Determine the [X, Y] coordinate at the center of the cell enclosing the given text.  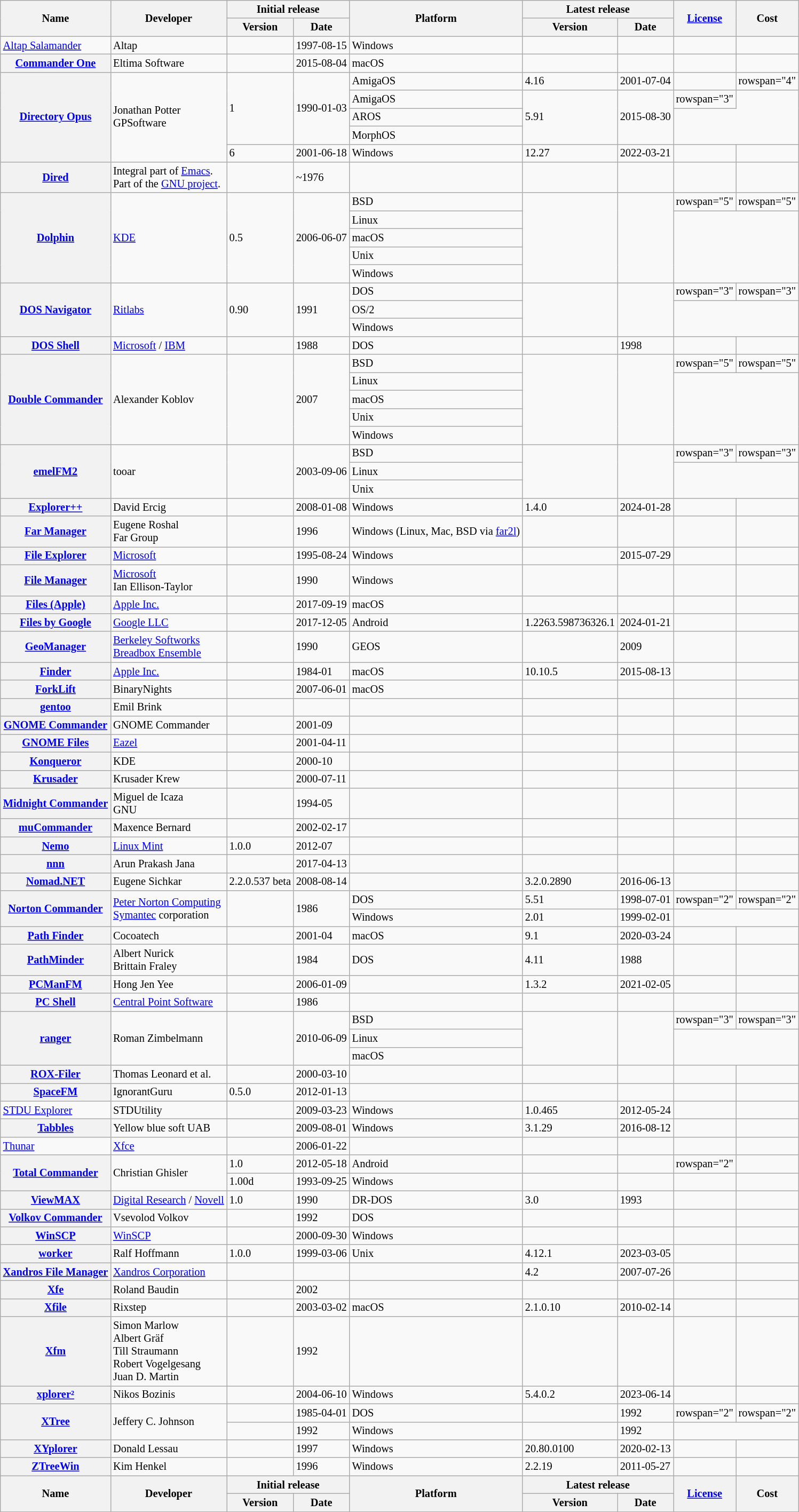
XYplorer [56, 1448]
Xandros Corporation [169, 1272]
emelFM2 [56, 471]
2012-01-13 [321, 1092]
2007-07-26 [646, 1272]
2002 [321, 1289]
1997-08-15 [321, 45]
2015-08-30 [646, 117]
9.1 [570, 936]
6 [260, 153]
1.00d [260, 1182]
MorphOS [436, 135]
Xfce [169, 1146]
Thomas Leonard et al. [169, 1074]
2023-06-14 [646, 1395]
Files (Apple) [56, 605]
10.10.5 [570, 671]
2.2.0.537 beta [260, 882]
1984 [321, 960]
2024-01-28 [646, 507]
GEOS [436, 647]
Altap [169, 45]
Total Commander [56, 1173]
~1976 [321, 177]
3.1.29 [570, 1128]
2020-03-24 [646, 936]
Double Commander [56, 399]
1.0.465 [570, 1110]
2008-01-08 [321, 507]
2.01 [570, 917]
2.2.19 [570, 1467]
ranger [56, 1038]
BinaryNights [169, 689]
2000-09-30 [321, 1236]
Nemo [56, 846]
2007 [321, 399]
Maxence Bernard [169, 828]
gentoo [56, 707]
1993 [646, 1200]
2023-03-05 [646, 1254]
Eltima Software [169, 63]
Microsoft / IBM [169, 345]
1984-01 [321, 671]
Ritlabs [169, 310]
2012-05-24 [646, 1110]
1990-01-03 [321, 108]
2009 [646, 647]
2012-07 [321, 846]
12.27 [570, 153]
2001-07-04 [646, 81]
Alexander Koblov [169, 399]
2010-06-09 [321, 1038]
STDU Explorer [56, 1110]
5.51 [570, 900]
2001-04 [321, 936]
1998-07-01 [646, 900]
2006-01-22 [321, 1146]
Digital Research / Novell [169, 1200]
Vsevolod Volkov [169, 1218]
Directory Opus [56, 117]
Norton Commander [56, 908]
Miguel de IcazaGNU [169, 803]
2015-08-13 [646, 671]
1995-08-24 [321, 556]
2020-02-13 [646, 1448]
PC Shell [56, 1002]
0.90 [260, 310]
2009-03-23 [321, 1110]
2004-06-10 [321, 1395]
2000-03-10 [321, 1074]
1998 [646, 345]
2006-01-09 [321, 984]
ZTreeWin [56, 1467]
Donald Lessau [169, 1448]
1.3.2 [570, 984]
2001-04-11 [321, 743]
Nikos Bozinis [169, 1395]
ForkLift [56, 689]
4.12.1 [570, 1254]
DOS Navigator [56, 310]
Konqueror [56, 761]
Google LLC [169, 622]
worker [56, 1254]
2.1.0.10 [570, 1308]
1.2263.598736326.1 [570, 622]
David Ercig [169, 507]
Explorer++ [56, 507]
2007-06-01 [321, 689]
muCommander [56, 828]
XTree [56, 1422]
Eugene Sichkar [169, 882]
2003-09-06 [321, 471]
3.0 [570, 1200]
Linux Mint [169, 846]
Eugene RoshalFar Group [169, 532]
Hong Jen Yee [169, 984]
Integral part of Emacs.Part of the GNU project. [169, 177]
Path Finder [56, 936]
Yellow blue soft UAB [169, 1128]
Far Manager [56, 532]
2010-02-14 [646, 1308]
1994-05 [321, 803]
2017-09-19 [321, 605]
Krusader Krew [169, 779]
tooar [169, 471]
Simon MarlowAlbert GräfTill StraumannRobert VogelgesangJuan D. Martin [169, 1351]
SpaceFM [56, 1092]
Nomad.NET [56, 882]
Thunar [56, 1146]
5.4.0.2 [570, 1395]
2008-08-14 [321, 882]
Windows (Linux, Mac, BSD via far2l) [436, 532]
Roland Baudin [169, 1289]
PathMinder [56, 960]
1985-04-01 [321, 1413]
Dolphin [56, 238]
4.2 [570, 1272]
2016-08-12 [646, 1128]
2003-03-02 [321, 1308]
MicrosoftIan Ellison-Taylor [169, 580]
ROX-Filer [56, 1074]
2021-02-05 [646, 984]
Central Point Software [169, 1002]
Berkeley SoftworksBreadbox Ensemble [169, 647]
Ralf Hoffmann [169, 1254]
Roman Zimbelmann [169, 1038]
1991 [321, 310]
Christian Ghisler [169, 1173]
Jeffery C. Johnson [169, 1422]
1997 [321, 1448]
Emil Brink [169, 707]
20.80.0100 [570, 1448]
File Explorer [56, 556]
Microsoft [169, 556]
2002-02-17 [321, 828]
Kim Henkel [169, 1467]
0.5.0 [260, 1092]
Krusader [56, 779]
2000-07-11 [321, 779]
1993-09-25 [321, 1182]
Dired [56, 177]
File Manager [56, 580]
Tabbles [56, 1128]
1.4.0 [570, 507]
2022-03-21 [646, 153]
1999-02-01 [646, 917]
Volkov Commander [56, 1218]
2015-08-04 [321, 63]
1 [260, 108]
Jonathan PotterGPSoftware [169, 117]
2000-10 [321, 761]
GeoManager [56, 647]
2017-12-05 [321, 622]
PCManFM [56, 984]
Eazel [169, 743]
IgnorantGuru [169, 1092]
2001-09 [321, 725]
GNOME Files [56, 743]
2012-05-18 [321, 1164]
2001-06-18 [321, 153]
Xfm [56, 1351]
Commander One [56, 63]
xplorer² [56, 1395]
Midnight Commander [56, 803]
0.5 [260, 238]
OS/2 [436, 310]
Xfe [56, 1289]
2016-06-13 [646, 882]
Xandros File Manager [56, 1272]
Xfile [56, 1308]
1999-03-06 [321, 1254]
ViewMAX [56, 1200]
2024-01-21 [646, 622]
5.91 [570, 117]
Finder [56, 671]
2011-05-27 [646, 1467]
3.2.0.2890 [570, 882]
STDUtility [169, 1110]
Cocoatech [169, 936]
nnn [56, 864]
Altap Salamander [56, 45]
2015-07-29 [646, 556]
Albert NurickBrittain Fraley [169, 960]
DR-DOS [436, 1200]
4.16 [570, 81]
2006-06-07 [321, 238]
DOS Shell [56, 345]
2009-08-01 [321, 1128]
Peter Norton ComputingSymantec corporation [169, 908]
Rixstep [169, 1308]
Arun Prakash Jana [169, 864]
Files by Google [56, 622]
4.11 [570, 960]
2017-04-13 [321, 864]
rowspan="4" [768, 81]
AROS [436, 117]
